Provide the (x, y) coordinate of the cell's center where the given text is located.  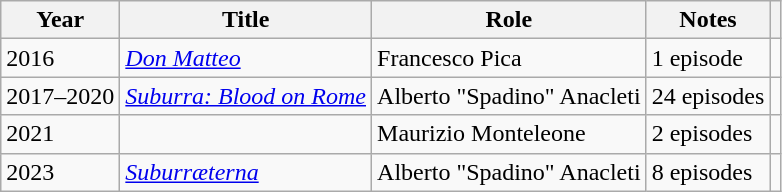
Suburræterna (246, 172)
2023 (60, 172)
Don Matteo (246, 58)
Title (246, 20)
Francesco Pica (510, 58)
2017–2020 (60, 96)
8 episodes (708, 172)
Year (60, 20)
Role (510, 20)
2016 (60, 58)
Suburra: Blood on Rome (246, 96)
2021 (60, 134)
24 episodes (708, 96)
Notes (708, 20)
1 episode (708, 58)
2 episodes (708, 134)
Maurizio Monteleone (510, 134)
